Provide the (X, Y) coordinate of the cell's center where the given text is located.  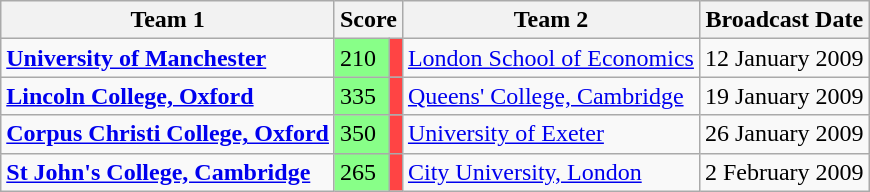
350 (362, 134)
Corpus Christi College, Oxford (168, 134)
City University, London (550, 172)
London School of Economics (550, 58)
265 (362, 172)
19 January 2009 (784, 96)
Team 1 (168, 20)
210 (362, 58)
Score (368, 20)
335 (362, 96)
St John's College, Cambridge (168, 172)
2 February 2009 (784, 172)
University of Exeter (550, 134)
University of Manchester (168, 58)
Lincoln College, Oxford (168, 96)
Queens' College, Cambridge (550, 96)
26 January 2009 (784, 134)
Team 2 (550, 20)
Broadcast Date (784, 20)
12 January 2009 (784, 58)
